Search for the cell housing the specified text and yield its (X, Y) center coordinate. 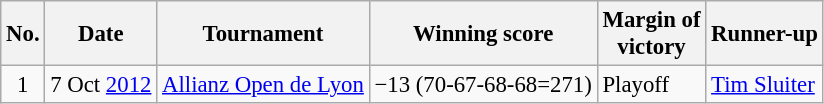
Date (101, 34)
Playoff (652, 85)
1 (23, 85)
Allianz Open de Lyon (263, 85)
No. (23, 34)
Tournament (263, 34)
7 Oct 2012 (101, 85)
Margin ofvictory (652, 34)
Winning score (483, 34)
Tim Sluiter (764, 85)
−13 (70-67-68-68=271) (483, 85)
Runner-up (764, 34)
